For the text-containing cell, return its midpoint in [x, y] coordinate format. 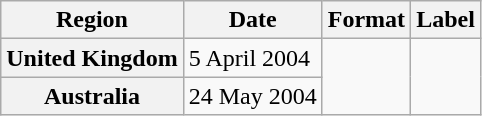
Label [446, 20]
Australia [92, 96]
24 May 2004 [252, 96]
Region [92, 20]
Format [366, 20]
5 April 2004 [252, 58]
United Kingdom [92, 58]
Date [252, 20]
